Determine the [X, Y] coordinate at the center of the cell enclosing the given text.  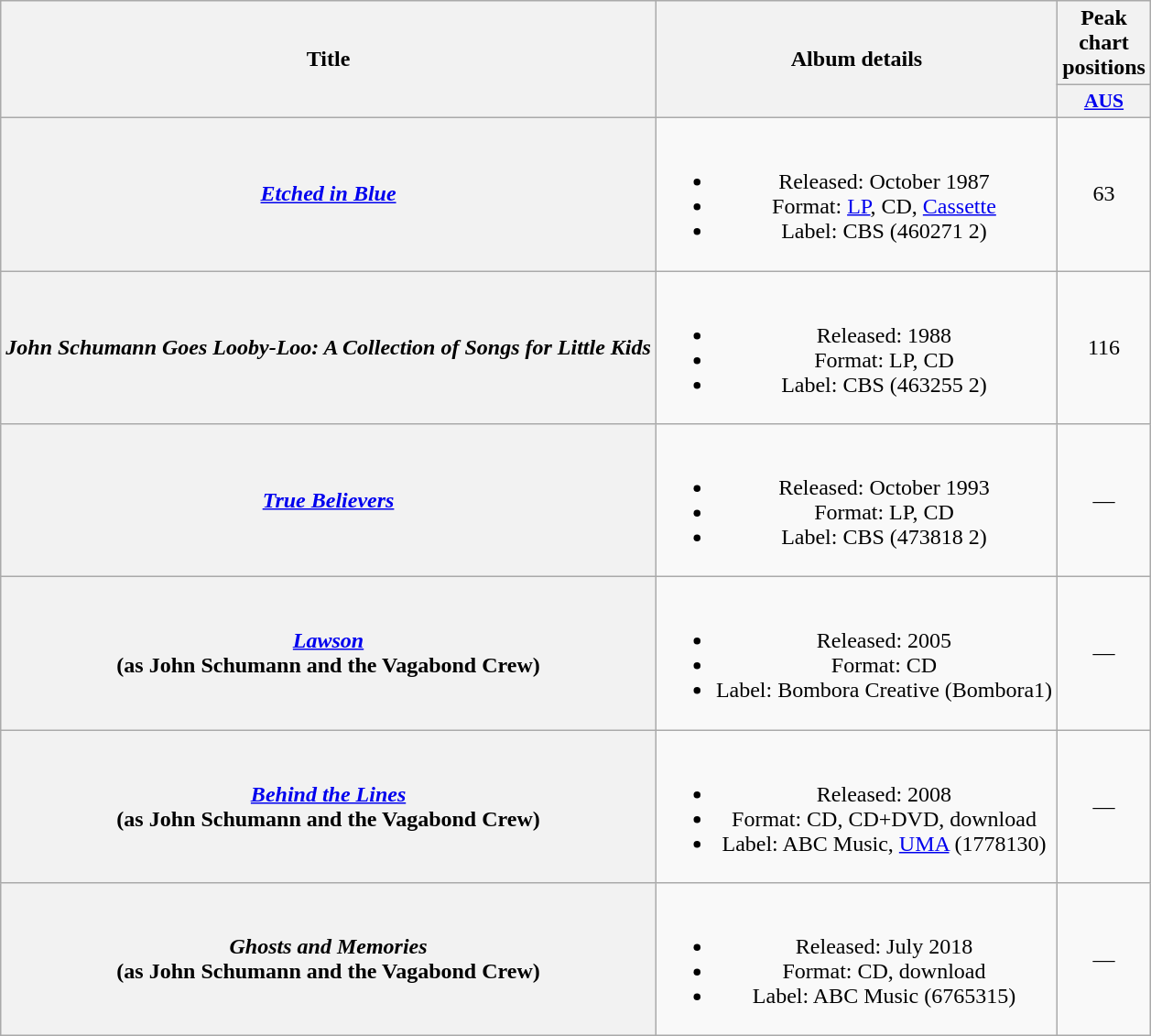
Released: 1988Format: LP, CDLabel: CBS (463255 2) [856, 348]
True Believers [329, 500]
Ghosts and Memories (as John Schumann and the Vagabond Crew) [329, 960]
Lawson (as John Schumann and the Vagabond Crew) [329, 654]
116 [1104, 348]
AUS [1104, 102]
Released: October 1987Format: LP, CD, CassetteLabel: CBS (460271 2) [856, 194]
Album details [856, 60]
Etched in Blue [329, 194]
Peak chart positions [1104, 43]
Released: 2008Format: CD, CD+DVD, downloadLabel: ABC Music, UMA (1778130) [856, 806]
63 [1104, 194]
Title [329, 60]
Released: July 2018Format: CD, downloadLabel: ABC Music (6765315) [856, 960]
Behind the Lines (as John Schumann and the Vagabond Crew) [329, 806]
Released: 2005Format: CDLabel: Bombora Creative (Bombora1) [856, 654]
Released: October 1993Format: LP, CDLabel: CBS (473818 2) [856, 500]
John Schumann Goes Looby-Loo: A Collection of Songs for Little Kids [329, 348]
